Identify which cell holds the provided text, then report its [x, y] central coordinate. 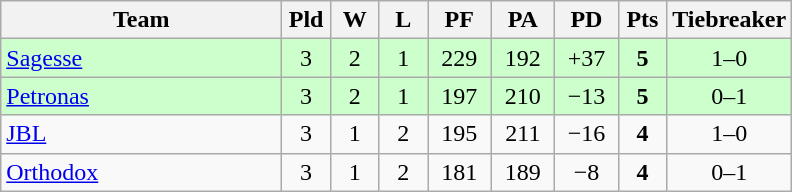
JBL [142, 134]
W [354, 20]
192 [523, 58]
Pts [642, 20]
PF [460, 20]
197 [460, 96]
Petronas [142, 96]
Team [142, 20]
PD [587, 20]
Orthodox [142, 172]
+37 [587, 58]
Tiebreaker [730, 20]
−13 [587, 96]
210 [523, 96]
189 [523, 172]
PA [523, 20]
Sagesse [142, 58]
211 [523, 134]
Pld [306, 20]
−8 [587, 172]
L [404, 20]
−16 [587, 134]
229 [460, 58]
195 [460, 134]
181 [460, 172]
